For the text-containing cell, return its midpoint in [X, Y] coordinate format. 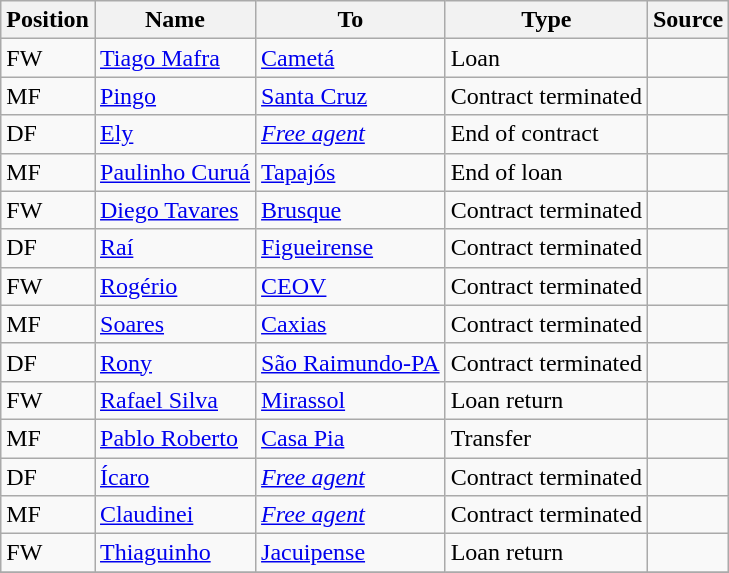
Rogério [174, 286]
Claudinei [174, 515]
Thiaguinho [174, 553]
Name [174, 20]
Soares [174, 324]
Ícaro [174, 477]
Figueirense [351, 248]
Tiago Mafra [174, 58]
Ely [174, 134]
Jacuipense [351, 553]
Pingo [174, 96]
Cametá [351, 58]
Tapajós [351, 172]
Santa Cruz [351, 96]
Rony [174, 362]
End of contract [546, 134]
CEOV [351, 286]
To [351, 20]
Diego Tavares [174, 210]
Transfer [546, 438]
Type [546, 20]
Paulinho Curuá [174, 172]
Caxias [351, 324]
Loan [546, 58]
Position [48, 20]
Brusque [351, 210]
End of loan [546, 172]
Pablo Roberto [174, 438]
Casa Pia [351, 438]
Rafael Silva [174, 400]
Source [688, 20]
São Raimundo-PA [351, 362]
Raí [174, 248]
Mirassol [351, 400]
